Capture the cell that displays the provided text and extract its [x, y] central coordinate. 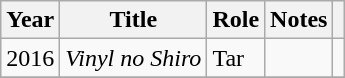
Tar [236, 58]
Vinyl no Shiro [134, 58]
2016 [30, 58]
Title [134, 20]
Notes [299, 20]
Year [30, 20]
Role [236, 20]
